Detect which cell encompasses the target text, then output its (x, y) center coordinate. 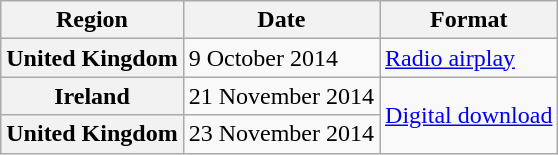
9 October 2014 (281, 58)
Radio airplay (469, 58)
21 November 2014 (281, 96)
Digital download (469, 115)
Format (469, 20)
23 November 2014 (281, 134)
Region (92, 20)
Date (281, 20)
Ireland (92, 96)
